For the text-containing cell, return its midpoint in [X, Y] coordinate format. 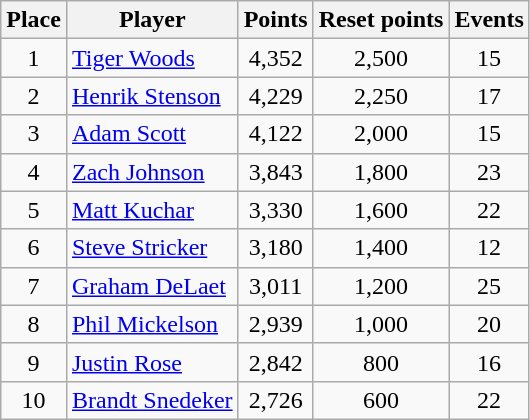
4 [34, 172]
4,122 [276, 134]
Henrik Stenson [152, 96]
Justin Rose [152, 362]
12 [489, 248]
Matt Kuchar [152, 210]
3 [34, 134]
23 [489, 172]
20 [489, 324]
800 [381, 362]
3,843 [276, 172]
2,726 [276, 400]
Graham DeLaet [152, 286]
25 [489, 286]
1,600 [381, 210]
17 [489, 96]
Adam Scott [152, 134]
2 [34, 96]
9 [34, 362]
Zach Johnson [152, 172]
Tiger Woods [152, 58]
Steve Stricker [152, 248]
Place [34, 20]
600 [381, 400]
8 [34, 324]
2,500 [381, 58]
4,352 [276, 58]
5 [34, 210]
1 [34, 58]
1,000 [381, 324]
3,330 [276, 210]
1,200 [381, 286]
Brandt Snedeker [152, 400]
16 [489, 362]
7 [34, 286]
Player [152, 20]
Phil Mickelson [152, 324]
2,939 [276, 324]
Reset points [381, 20]
1,400 [381, 248]
10 [34, 400]
2,842 [276, 362]
1,800 [381, 172]
Points [276, 20]
2,000 [381, 134]
Events [489, 20]
4,229 [276, 96]
2,250 [381, 96]
3,011 [276, 286]
6 [34, 248]
3,180 [276, 248]
